From the cell containing the given text, extract its center point as [X, Y] coordinate. 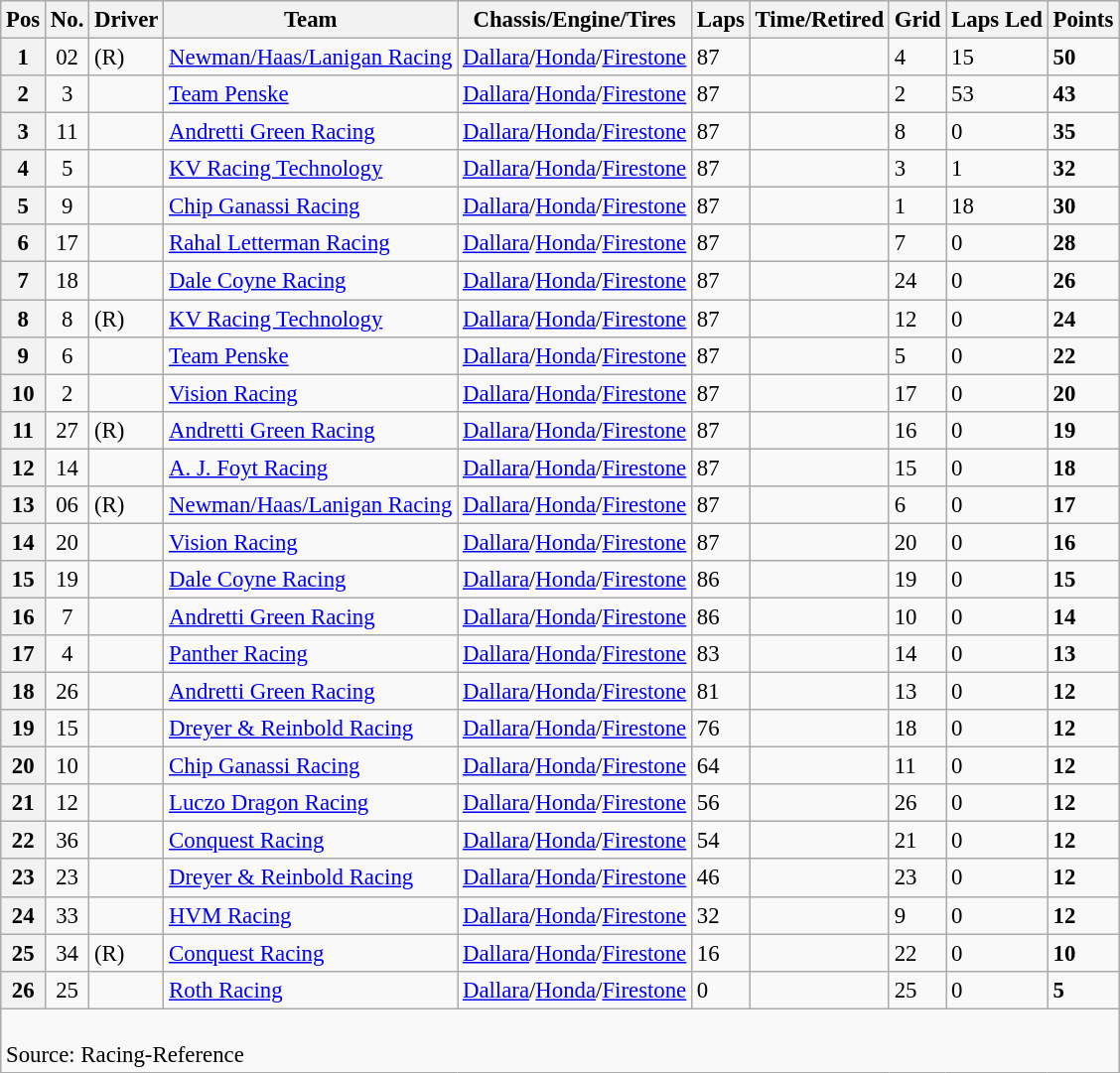
46 [721, 878]
56 [721, 803]
Luczo Dragon Racing [311, 803]
Chassis/Engine/Tires [575, 20]
50 [1082, 58]
Time/Retired [819, 20]
Panther Racing [311, 654]
06 [68, 505]
27 [68, 430]
36 [68, 841]
Laps Led [997, 20]
76 [721, 729]
Driver [127, 20]
Grid [917, 20]
35 [1082, 132]
Team [311, 20]
A. J. Foyt Racing [311, 468]
02 [68, 58]
HVM Racing [311, 915]
No. [68, 20]
30 [1082, 206]
28 [1082, 243]
Roth Racing [311, 990]
81 [721, 692]
53 [997, 94]
Points [1082, 20]
64 [721, 766]
Laps [721, 20]
34 [68, 953]
Pos [24, 20]
43 [1082, 94]
Source: Racing-Reference [560, 1040]
33 [68, 915]
54 [721, 841]
83 [721, 654]
Rahal Letterman Racing [311, 243]
